Extract the (X, Y) coordinate from the center of the cell holding the provided text.  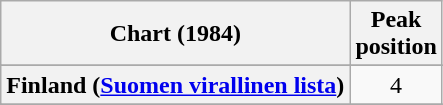
Peakposition (396, 34)
4 (396, 85)
Finland (Suomen virallinen lista) (176, 85)
Chart (1984) (176, 34)
